Scan for the cell matching the given text and deliver its [X, Y] coordinate at center. 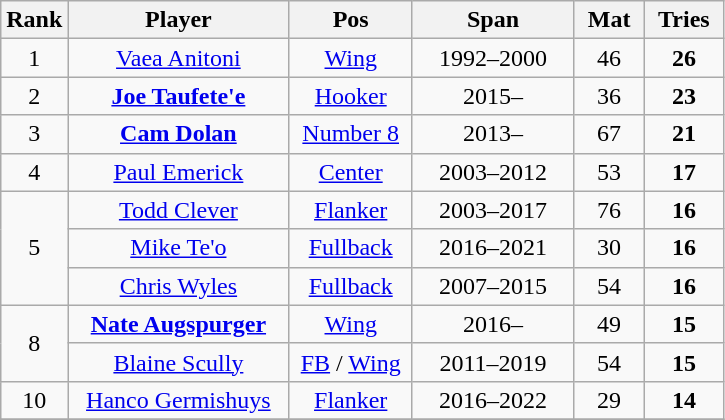
5 [34, 248]
14 [684, 400]
Center [351, 172]
23 [684, 96]
46 [610, 58]
2 [34, 96]
Player [178, 20]
2015– [492, 96]
49 [610, 324]
2003–2012 [492, 172]
Vaea Anitoni [178, 58]
26 [684, 58]
2007–2015 [492, 286]
Number 8 [351, 134]
Nate Augspurger [178, 324]
53 [610, 172]
1992–2000 [492, 58]
Blaine Scully [178, 362]
Mat [610, 20]
2016–2022 [492, 400]
30 [610, 248]
Pos [351, 20]
76 [610, 210]
67 [610, 134]
Paul Emerick [178, 172]
3 [34, 134]
21 [684, 134]
Hanco Germishuys [178, 400]
2013– [492, 134]
2003–2017 [492, 210]
Mike Te'o [178, 248]
Hooker [351, 96]
Cam Dolan [178, 134]
Todd Clever [178, 210]
Tries [684, 20]
17 [684, 172]
Joe Taufete'e [178, 96]
Span [492, 20]
4 [34, 172]
2016– [492, 324]
2016–2021 [492, 248]
Chris Wyles [178, 286]
Rank [34, 20]
1 [34, 58]
36 [610, 96]
29 [610, 400]
FB / Wing [351, 362]
2011–2019 [492, 362]
10 [34, 400]
8 [34, 343]
